Provide the (x, y) coordinate of the cell's center where the given text is located.  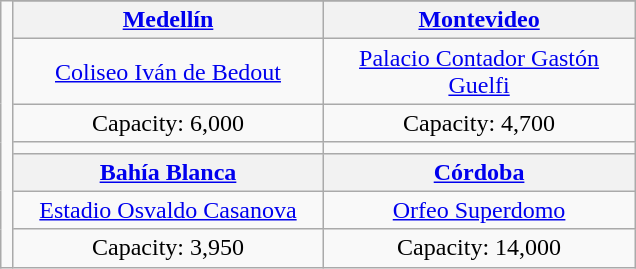
Capacity: 6,000 (168, 123)
Medellín (168, 20)
Capacity: 4,700 (480, 123)
Montevideo (480, 20)
Bahía Blanca (168, 172)
Coliseo Iván de Bedout (168, 72)
Capacity: 14,000 (480, 248)
Palacio Contador Gastón Guelfi (480, 72)
Capacity: 3,950 (168, 248)
Estadio Osvaldo Casanova (168, 210)
Orfeo Superdomo (480, 210)
Córdoba (480, 172)
